Identify which cell holds the provided text, then report its [X, Y] central coordinate. 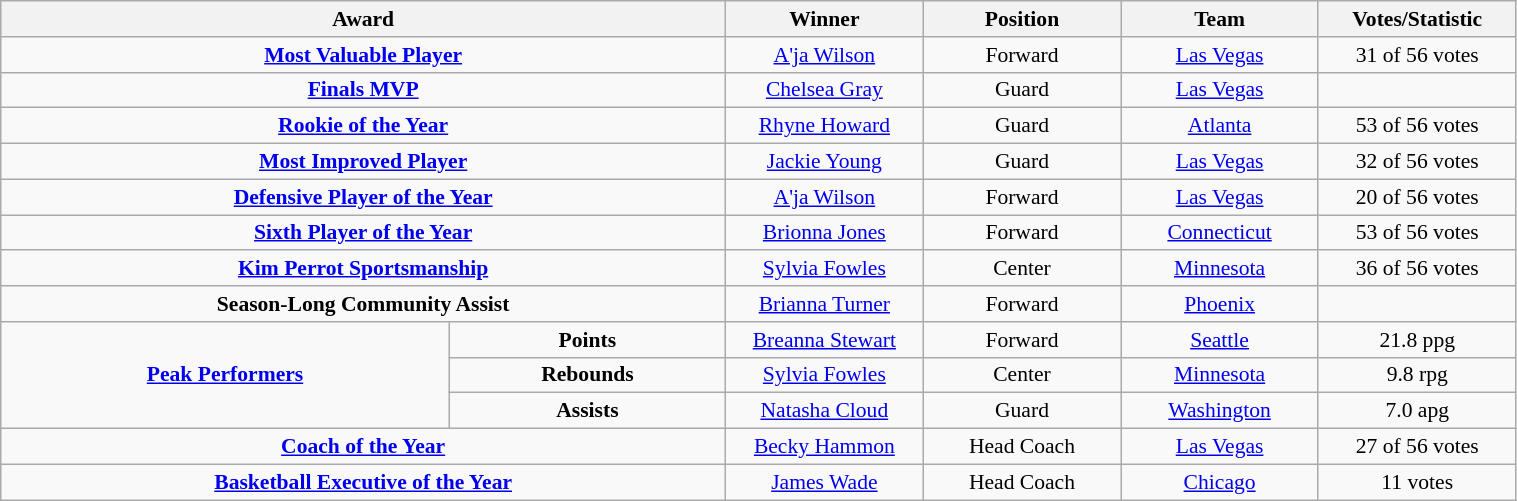
Phoenix [1220, 304]
Coach of the Year [364, 447]
Most Improved Player [364, 162]
31 of 56 votes [1417, 55]
Basketball Executive of the Year [364, 482]
Atlanta [1220, 126]
Seattle [1220, 340]
Team [1220, 19]
27 of 56 votes [1417, 447]
Votes/Statistic [1417, 19]
11 votes [1417, 482]
Assists [587, 411]
Finals MVP [364, 90]
Most Valuable Player [364, 55]
9.8 rpg [1417, 375]
21.8 ppg [1417, 340]
Season-Long Community Assist [364, 304]
Defensive Player of the Year [364, 197]
Position [1022, 19]
7.0 apg [1417, 411]
James Wade [825, 482]
Connecticut [1220, 233]
Breanna Stewart [825, 340]
Brionna Jones [825, 233]
Becky Hammon [825, 447]
20 of 56 votes [1417, 197]
Jackie Young [825, 162]
Peak Performers [226, 376]
32 of 56 votes [1417, 162]
Chelsea Gray [825, 90]
Kim Perrot Sportsmanship [364, 269]
Rebounds [587, 375]
Sixth Player of the Year [364, 233]
36 of 56 votes [1417, 269]
Chicago [1220, 482]
Award [364, 19]
Natasha Cloud [825, 411]
Rhyne Howard [825, 126]
Rookie of the Year [364, 126]
Washington [1220, 411]
Brianna Turner [825, 304]
Points [587, 340]
Winner [825, 19]
